Determine the [X, Y] coordinate at the center of the cell enclosing the given text.  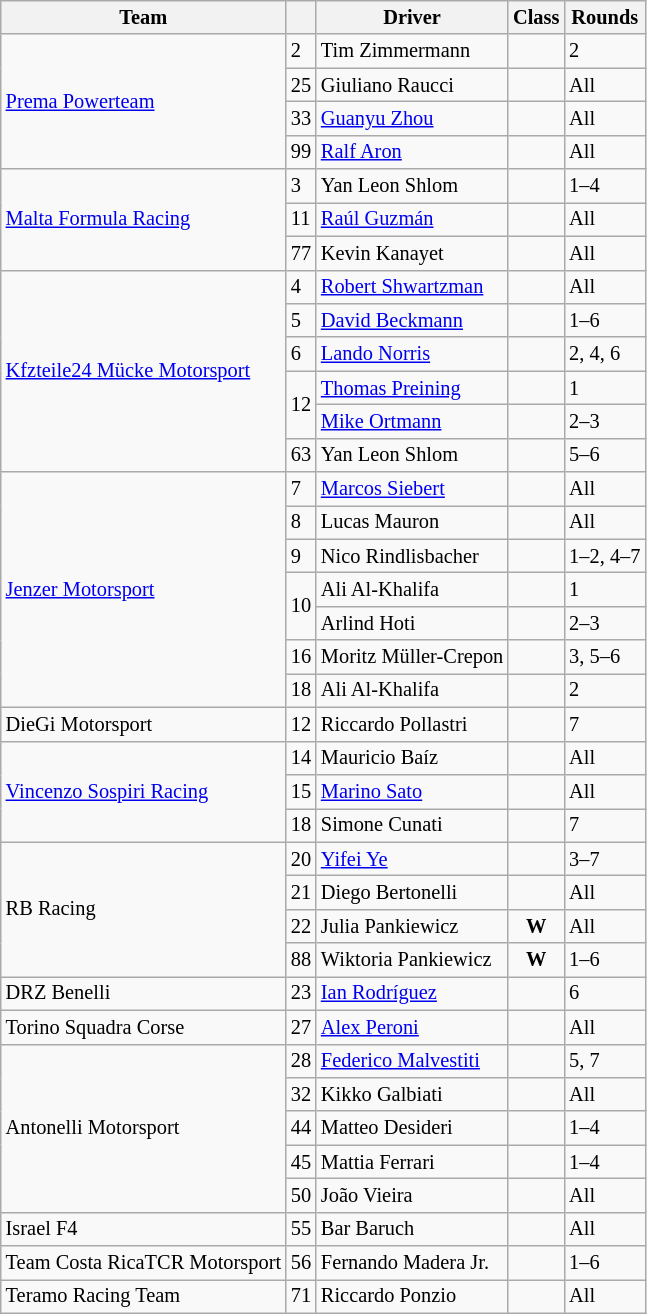
99 [301, 152]
Wiktoria Pankiewicz [412, 960]
2, 4, 6 [604, 354]
Vincenzo Sospiri Racing [144, 792]
16 [301, 657]
João Vieira [412, 1195]
3, 5–6 [604, 657]
5–6 [604, 455]
1–2, 4–7 [604, 556]
Diego Bertonelli [412, 892]
Robert Shwartzman [412, 287]
Prema Powerteam [144, 102]
Raúl Guzmán [412, 219]
Team Costa RicaTCR Motorsport [144, 1263]
4 [301, 287]
Rounds [604, 17]
Tim Zimmermann [412, 51]
Julia Pankiewicz [412, 926]
8 [301, 522]
25 [301, 85]
21 [301, 892]
RB Racing [144, 910]
Mauricio Baíz [412, 758]
Nico Rindlisbacher [412, 556]
88 [301, 960]
Thomas Preining [412, 388]
Matteo Desideri [412, 1128]
Lando Norris [412, 354]
Torino Squadra Corse [144, 1027]
Fernando Madera Jr. [412, 1263]
Ian Rodríguez [412, 993]
Lucas Mauron [412, 522]
Antonelli Motorsport [144, 1128]
David Beckmann [412, 320]
DieGi Motorsport [144, 724]
14 [301, 758]
Class [536, 17]
DRZ Benelli [144, 993]
Kikko Galbiati [412, 1094]
Mattia Ferrari [412, 1162]
50 [301, 1195]
55 [301, 1229]
44 [301, 1128]
3–7 [604, 859]
Giuliano Raucci [412, 85]
Guanyu Zhou [412, 118]
Marino Sato [412, 791]
Moritz Müller-Crepon [412, 657]
Marcos Siebert [412, 489]
77 [301, 253]
Driver [412, 17]
Ralf Aron [412, 152]
Jenzer Motorsport [144, 590]
Malta Formula Racing [144, 220]
Federico Malvestiti [412, 1061]
32 [301, 1094]
71 [301, 1296]
Simone Cunati [412, 825]
10 [301, 606]
33 [301, 118]
45 [301, 1162]
Israel F4 [144, 1229]
Alex Peroni [412, 1027]
28 [301, 1061]
Mike Ortmann [412, 421]
Riccardo Ponzio [412, 1296]
20 [301, 859]
11 [301, 219]
Riccardo Pollastri [412, 724]
5 [301, 320]
Kfzteile24 Mücke Motorsport [144, 371]
Bar Baruch [412, 1229]
Teramo Racing Team [144, 1296]
27 [301, 1027]
63 [301, 455]
22 [301, 926]
9 [301, 556]
Kevin Kanayet [412, 253]
3 [301, 186]
Yifei Ye [412, 859]
5, 7 [604, 1061]
23 [301, 993]
56 [301, 1263]
Team [144, 17]
Arlind Hoti [412, 623]
15 [301, 791]
